Find where the given text appears and provide that cell's center as (X, Y) coordinate. 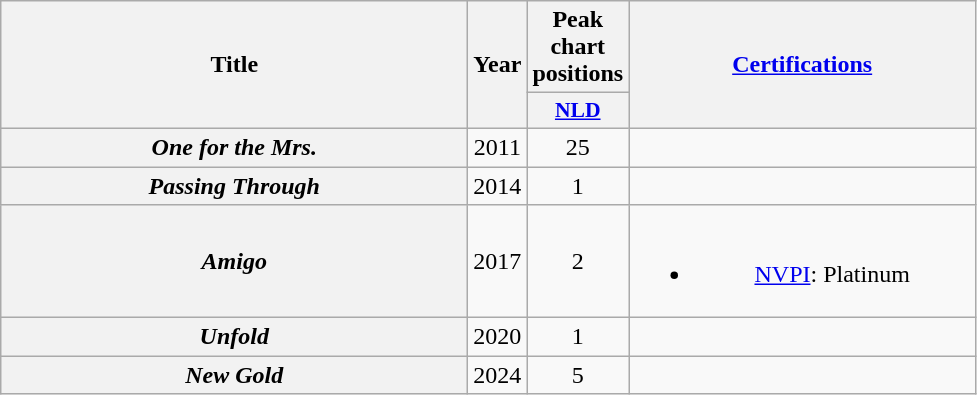
25 (578, 147)
NLD (578, 111)
New Gold (234, 375)
5 (578, 375)
Peak chart positions (578, 47)
Amigo (234, 262)
2011 (498, 147)
2024 (498, 375)
Unfold (234, 337)
One for the Mrs. (234, 147)
2017 (498, 262)
Certifications (802, 65)
Year (498, 65)
Passing Through (234, 185)
2 (578, 262)
2020 (498, 337)
2014 (498, 185)
NVPI: Platinum (802, 262)
Title (234, 65)
